Find where the given text appears and provide that cell's center as [X, Y] coordinate. 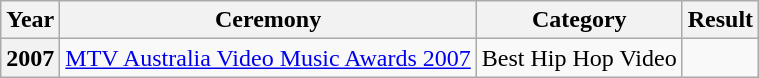
2007 [30, 58]
MTV Australia Video Music Awards 2007 [268, 58]
Year [30, 20]
Category [579, 20]
Ceremony [268, 20]
Best Hip Hop Video [579, 58]
Result [720, 20]
